Pinpoint the cell where the given text exists, returning its (x, y) midpoint coordinate. 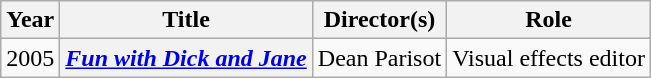
Director(s) (379, 20)
2005 (30, 58)
Role (549, 20)
Fun with Dick and Jane (186, 58)
Year (30, 20)
Dean Parisot (379, 58)
Visual effects editor (549, 58)
Title (186, 20)
